Extract the [x, y] coordinate from the center of the cell holding the provided text.  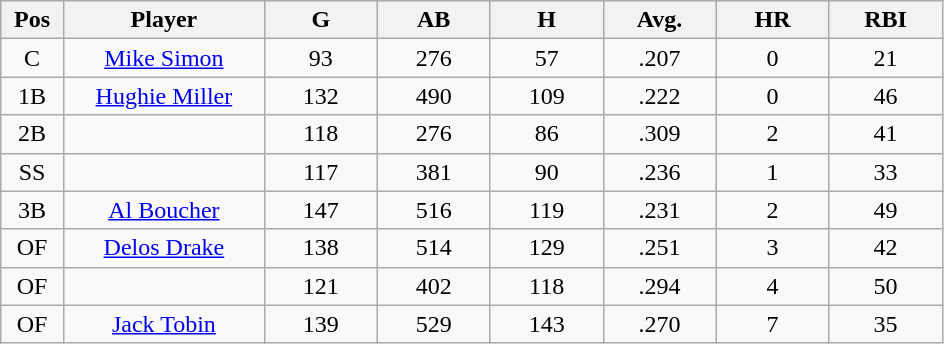
Al Boucher [164, 210]
132 [320, 96]
H [546, 20]
381 [434, 172]
Delos Drake [164, 248]
129 [546, 248]
.222 [660, 96]
93 [320, 58]
33 [886, 172]
.270 [660, 324]
Mike Simon [164, 58]
117 [320, 172]
50 [886, 286]
143 [546, 324]
Avg. [660, 20]
21 [886, 58]
402 [434, 286]
3 [772, 248]
139 [320, 324]
35 [886, 324]
41 [886, 134]
138 [320, 248]
1B [32, 96]
90 [546, 172]
7 [772, 324]
HR [772, 20]
109 [546, 96]
490 [434, 96]
3B [32, 210]
121 [320, 286]
119 [546, 210]
AB [434, 20]
RBI [886, 20]
G [320, 20]
516 [434, 210]
86 [546, 134]
.231 [660, 210]
514 [434, 248]
529 [434, 324]
2B [32, 134]
.207 [660, 58]
147 [320, 210]
Jack Tobin [164, 324]
1 [772, 172]
.294 [660, 286]
Hughie Miller [164, 96]
.236 [660, 172]
57 [546, 58]
4 [772, 286]
Player [164, 20]
46 [886, 96]
.251 [660, 248]
49 [886, 210]
42 [886, 248]
.309 [660, 134]
Pos [32, 20]
SS [32, 172]
C [32, 58]
